Output the [x, y] coordinate of the center of the cell containing the given text.  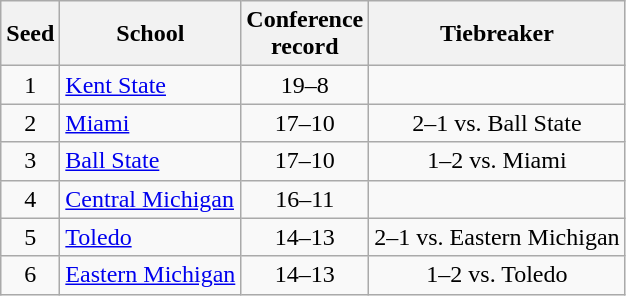
5 [30, 237]
2–1 vs. Ball State [497, 123]
4 [30, 199]
1 [30, 85]
Miami [150, 123]
2–1 vs. Eastern Michigan [497, 237]
1–2 vs. Miami [497, 161]
Eastern Michigan [150, 275]
Central Michigan [150, 199]
16–11 [305, 199]
1–2 vs. Toledo [497, 275]
Tiebreaker [497, 34]
2 [30, 123]
3 [30, 161]
Kent State [150, 85]
Seed [30, 34]
Ball State [150, 161]
19–8 [305, 85]
Conferencerecord [305, 34]
Toledo [150, 237]
School [150, 34]
6 [30, 275]
